Detect which cell encompasses the target text, then output its [x, y] center coordinate. 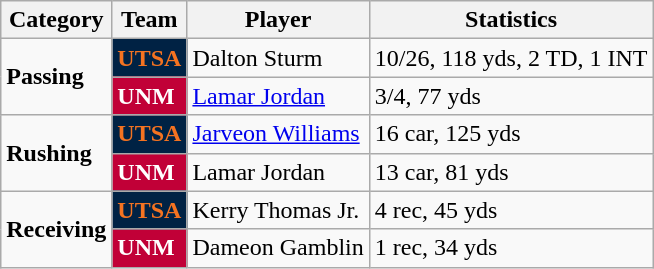
Category [56, 20]
Team [150, 20]
1 rec, 34 yds [511, 248]
4 rec, 45 yds [511, 210]
Player [278, 20]
Passing [56, 77]
Jarveon Williams [278, 134]
Rushing [56, 153]
3/4, 77 yds [511, 96]
Statistics [511, 20]
10/26, 118 yds, 2 TD, 1 INT [511, 58]
Dameon Gamblin [278, 248]
Dalton Sturm [278, 58]
Receiving [56, 229]
Kerry Thomas Jr. [278, 210]
13 car, 81 yds [511, 172]
16 car, 125 yds [511, 134]
